Provide the (x, y) coordinate of the cell's center where the given text is located.  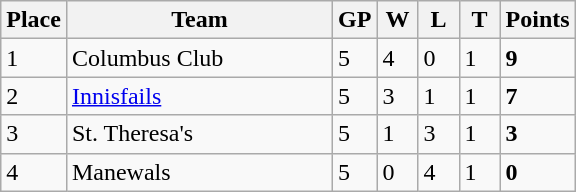
9 (538, 58)
T (480, 20)
7 (538, 96)
St. Theresa's (199, 134)
Team (199, 20)
Columbus Club (199, 58)
2 (34, 96)
Points (538, 20)
Place (34, 20)
GP (355, 20)
Manewals (199, 172)
Innisfails (199, 96)
W (398, 20)
L (438, 20)
